Determine the (X, Y) coordinate at the center of the cell enclosing the given text.  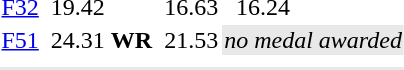
F51 (20, 40)
no medal awarded (314, 40)
24.31 WR (101, 40)
21.53 (192, 40)
